Provide the [x, y] coordinate of the cell's center where the given text is located.  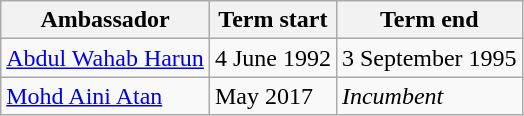
Incumbent [429, 96]
Mohd Aini Atan [106, 96]
Term start [272, 20]
4 June 1992 [272, 58]
3 September 1995 [429, 58]
May 2017 [272, 96]
Ambassador [106, 20]
Term end [429, 20]
Abdul Wahab Harun [106, 58]
